Output the [X, Y] coordinate of the center of the cell containing the given text.  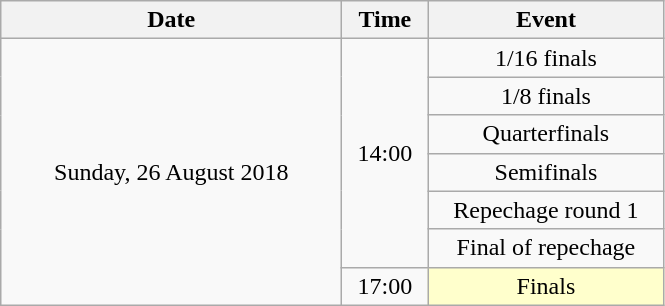
Semifinals [546, 172]
Event [546, 20]
Final of repechage [546, 248]
1/16 finals [546, 58]
Date [172, 20]
14:00 [385, 153]
Sunday, 26 August 2018 [172, 172]
Time [385, 20]
17:00 [385, 286]
Quarterfinals [546, 134]
1/8 finals [546, 96]
Repechage round 1 [546, 210]
Finals [546, 286]
